Return (X, Y) of the center of cell containing provided text 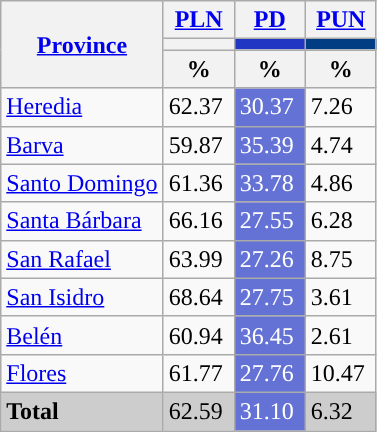
60.94 (198, 335)
66.16 (198, 221)
8.75 (340, 259)
35.39 (270, 145)
6.28 (340, 221)
Belén (82, 335)
Santa Bárbara (82, 221)
3.61 (340, 297)
10.47 (340, 373)
7.26 (340, 107)
61.77 (198, 373)
Total (82, 411)
Barva (82, 145)
30.37 (270, 107)
PLN (198, 20)
2.61 (340, 335)
27.26 (270, 259)
63.99 (198, 259)
68.64 (198, 297)
4.86 (340, 183)
62.59 (198, 411)
27.76 (270, 373)
62.37 (198, 107)
36.45 (270, 335)
61.36 (198, 183)
33.78 (270, 183)
4.74 (340, 145)
PUN (340, 20)
59.87 (198, 145)
Heredia (82, 107)
San Isidro (82, 297)
31.10 (270, 411)
27.55 (270, 221)
San Rafael (82, 259)
27.75 (270, 297)
Santo Domingo (82, 183)
Province (82, 44)
PD (270, 20)
6.32 (340, 411)
Flores (82, 373)
